Find where the given text appears and provide that cell's center as [X, Y] coordinate. 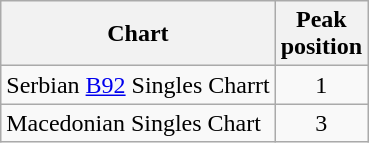
3 [321, 123]
Chart [138, 34]
Peakposition [321, 34]
1 [321, 85]
Macedonian Singles Chart [138, 123]
Serbian B92 Singles Charrt [138, 85]
